Locate the cell with the specified text and output its (X, Y) center coordinate. 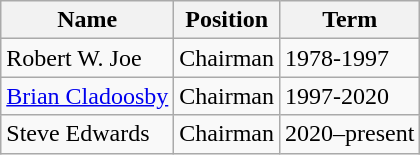
Term (350, 20)
Steve Edwards (88, 134)
Position (227, 20)
1978-1997 (350, 58)
Brian Cladoosby (88, 96)
Name (88, 20)
2020–present (350, 134)
1997-2020 (350, 96)
Robert W. Joe (88, 58)
